Return [X, Y] of the center of cell containing provided text 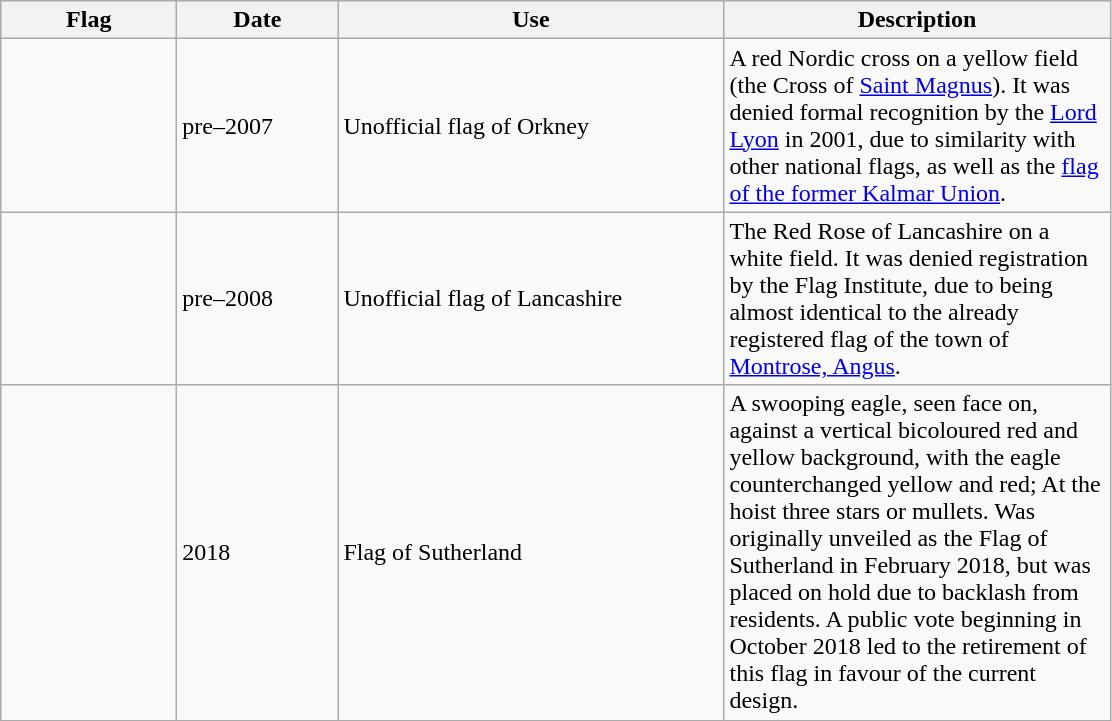
2018 [258, 552]
pre–2008 [258, 298]
Flag of Sutherland [531, 552]
Use [531, 20]
Flag [89, 20]
pre–2007 [258, 126]
Description [917, 20]
Unofficial flag of Lancashire [531, 298]
Date [258, 20]
Unofficial flag of Orkney [531, 126]
